For the text-containing cell, return its midpoint in (x, y) coordinate format. 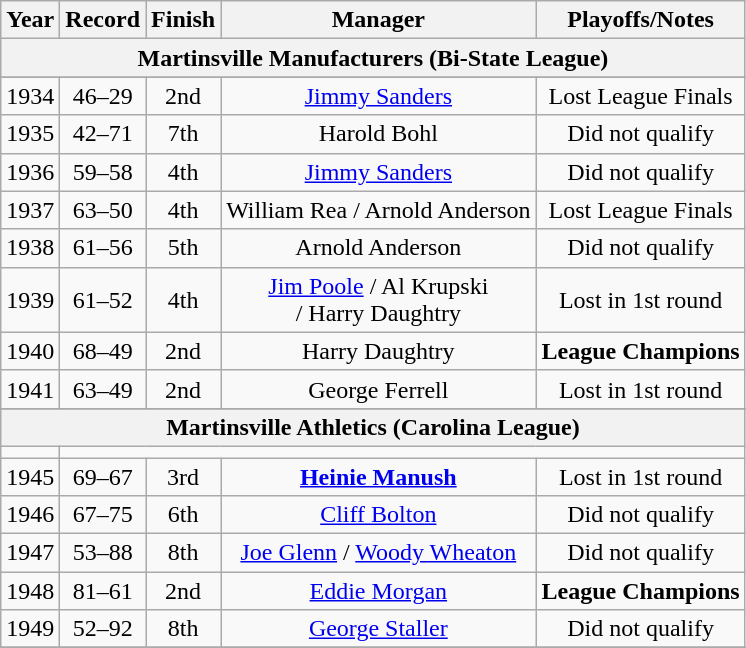
61–52 (103, 300)
Harry Daughtry (378, 351)
1935 (30, 134)
69–67 (103, 477)
1948 (30, 591)
Joe Glenn / Woody Wheaton (378, 553)
1940 (30, 351)
63–49 (103, 389)
William Rea / Arnold Anderson (378, 210)
Martinsville Athletics (Carolina League) (373, 427)
1937 (30, 210)
6th (184, 515)
Finish (184, 20)
1938 (30, 248)
61–56 (103, 248)
Martinsville Manufacturers (Bi-State League) (373, 58)
7th (184, 134)
Year (30, 20)
Manager (378, 20)
1939 (30, 300)
3rd (184, 477)
67–75 (103, 515)
1941 (30, 389)
George Ferrell (378, 389)
63–50 (103, 210)
1945 (30, 477)
Record (103, 20)
Playoffs/Notes (640, 20)
59–58 (103, 172)
46–29 (103, 96)
1947 (30, 553)
1934 (30, 96)
1936 (30, 172)
Heinie Manush (378, 477)
Jim Poole / Al Krupski / Harry Daughtry (378, 300)
George Staller (378, 629)
Arnold Anderson (378, 248)
Eddie Morgan (378, 591)
5th (184, 248)
81–61 (103, 591)
1949 (30, 629)
42–71 (103, 134)
Harold Bohl (378, 134)
52–92 (103, 629)
53–88 (103, 553)
68–49 (103, 351)
1946 (30, 515)
Cliff Bolton (378, 515)
